Capture the cell that displays the provided text and extract its [X, Y] central coordinate. 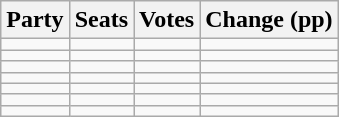
Seats [101, 20]
Party [35, 20]
Votes [167, 20]
Change (pp) [269, 20]
